Determine the [x, y] coordinate at the center of the cell enclosing the given text.  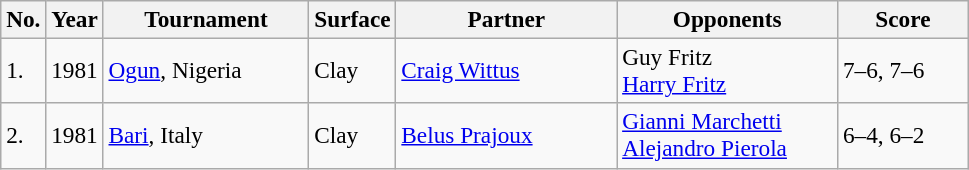
Partner [506, 19]
Surface [352, 19]
Score [904, 19]
Guy Fritz Harry Fritz [728, 70]
Craig Wittus [506, 70]
Gianni Marchetti Alejandro Pierola [728, 136]
6–4, 6–2 [904, 136]
7–6, 7–6 [904, 70]
Bari, Italy [206, 136]
Tournament [206, 19]
Belus Prajoux [506, 136]
Opponents [728, 19]
Year [74, 19]
Ogun, Nigeria [206, 70]
2. [24, 136]
No. [24, 19]
1. [24, 70]
